Identify which cell holds the provided text, then report its (X, Y) central coordinate. 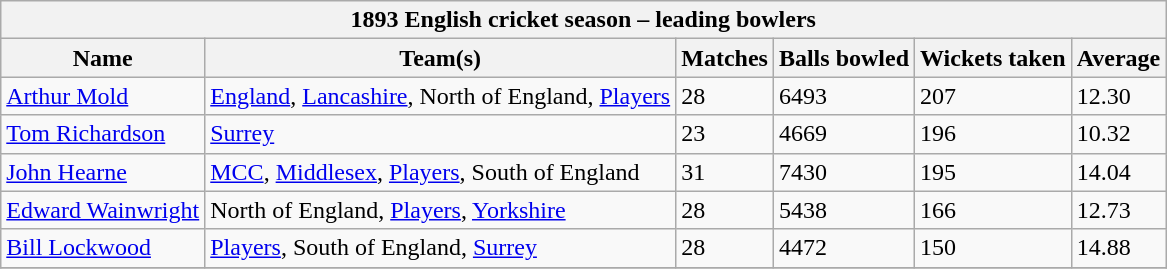
Name (103, 58)
7430 (844, 172)
North of England, Players, Yorkshire (440, 210)
Average (1118, 58)
John Hearne (103, 172)
Team(s) (440, 58)
1893 English cricket season – leading bowlers (584, 20)
12.73 (1118, 210)
Wickets taken (994, 58)
4472 (844, 248)
6493 (844, 96)
Balls bowled (844, 58)
14.88 (1118, 248)
MCC, Middlesex, Players, South of England (440, 172)
Players, South of England, Surrey (440, 248)
Surrey (440, 134)
5438 (844, 210)
Edward Wainwright (103, 210)
23 (725, 134)
14.04 (1118, 172)
207 (994, 96)
196 (994, 134)
England, Lancashire, North of England, Players (440, 96)
195 (994, 172)
12.30 (1118, 96)
166 (994, 210)
4669 (844, 134)
10.32 (1118, 134)
150 (994, 248)
Bill Lockwood (103, 248)
Arthur Mold (103, 96)
Tom Richardson (103, 134)
31 (725, 172)
Matches (725, 58)
